Provide the (x, y) coordinate of the cell's center where the given text is located.  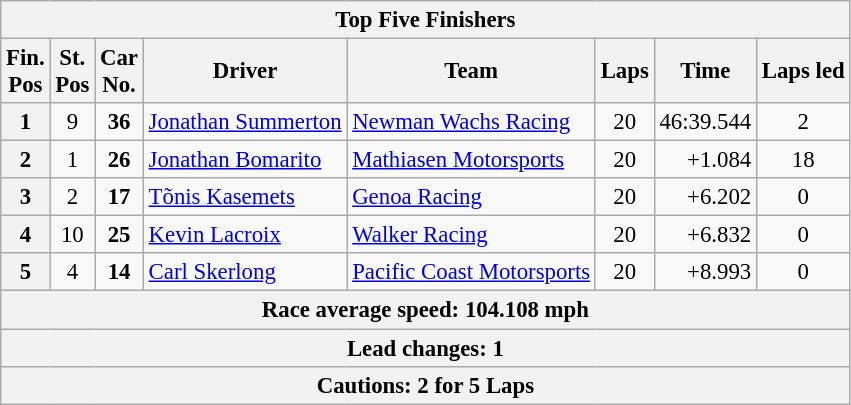
Team (472, 72)
St.Pos (72, 72)
46:39.544 (705, 122)
26 (120, 160)
Jonathan Summerton (245, 122)
+8.993 (705, 273)
Fin.Pos (26, 72)
Tõnis Kasemets (245, 197)
Cautions: 2 for 5 Laps (426, 385)
Carl Skerlong (245, 273)
CarNo. (120, 72)
25 (120, 235)
Laps (624, 72)
+1.084 (705, 160)
Time (705, 72)
Top Five Finishers (426, 20)
36 (120, 122)
Lead changes: 1 (426, 348)
Laps led (803, 72)
9 (72, 122)
Mathiasen Motorsports (472, 160)
17 (120, 197)
Jonathan Bomarito (245, 160)
Pacific Coast Motorsports (472, 273)
14 (120, 273)
3 (26, 197)
18 (803, 160)
5 (26, 273)
Genoa Racing (472, 197)
Walker Racing (472, 235)
Newman Wachs Racing (472, 122)
Race average speed: 104.108 mph (426, 310)
Kevin Lacroix (245, 235)
+6.832 (705, 235)
Driver (245, 72)
+6.202 (705, 197)
10 (72, 235)
